Find where the given text appears and provide that cell's center as [X, Y] coordinate. 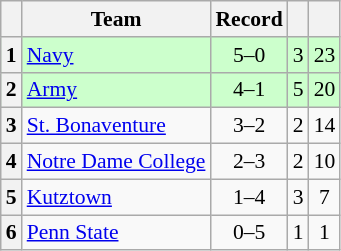
Kutztown [116, 197]
Army [116, 90]
7 [325, 197]
5–0 [248, 55]
Penn State [116, 233]
20 [325, 90]
4–1 [248, 90]
6 [12, 233]
Team [116, 19]
Notre Dame College [116, 162]
2–3 [248, 162]
0–5 [248, 233]
Navy [116, 55]
23 [325, 55]
Record [248, 19]
St. Bonaventure [116, 126]
4 [12, 162]
1–4 [248, 197]
14 [325, 126]
3–2 [248, 126]
10 [325, 162]
